Capture the cell that displays the provided text and extract its (x, y) central coordinate. 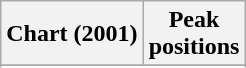
Chart (2001) (72, 34)
Peakpositions (194, 34)
